Determine the (X, Y) coordinate at the center of the cell enclosing the given text.  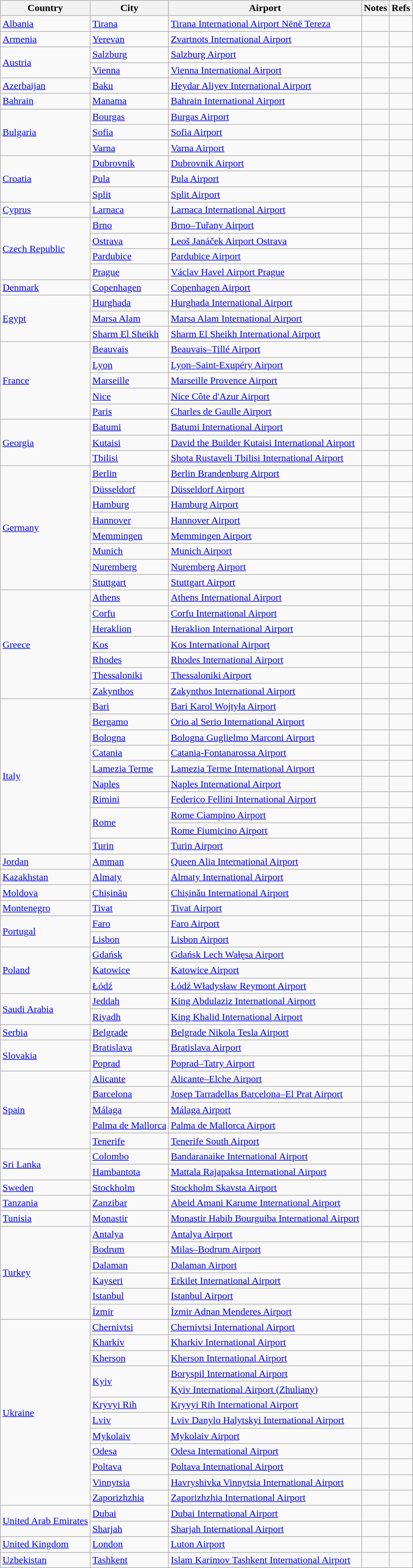
Airport (265, 8)
Josep Tarradellas Barcelona–El Prat Airport (265, 1094)
Hamburg Airport (265, 505)
Monastir Habib Bourguiba International Airport (265, 1219)
Sharm El Sheikh International Airport (265, 334)
Hamburg (129, 505)
Almaty International Airport (265, 877)
Zaporizhzhia (129, 1498)
Country (45, 8)
Federico Fellini International Airport (265, 799)
Yerevan (129, 39)
Tivat Airport (265, 908)
Tenerife (129, 1141)
Bologna Guglielmo Marconi Airport (265, 738)
Jeddah (129, 1001)
Dubrovnik Airport (265, 163)
Kyiv (129, 1381)
Bari Karol Wojtyła Airport (265, 707)
Kos (129, 644)
Heraklion (129, 629)
Corfu International Airport (265, 613)
Mykolaiv (129, 1435)
Tivat (129, 908)
Zaporizhzhia International Airport (265, 1498)
Marseille (129, 380)
Poprad–Tatry Airport (265, 1063)
Kharkiv (129, 1343)
Mattala Rajapaksa International Airport (265, 1172)
Belgrade Nikola Tesla Airport (265, 1032)
Memmingen (129, 536)
Kazakhstan (45, 877)
Barcelona (129, 1094)
Rimini (129, 799)
Lyon (129, 365)
Bergamo (129, 722)
Varna (129, 148)
Larnaca (129, 210)
Rome Ciampino Airport (265, 815)
Mykolaiv Airport (265, 1435)
Bahrain (45, 101)
Lyon–Saint-Exupéry Airport (265, 365)
Palma de Mallorca Airport (265, 1125)
Turin Airport (265, 846)
Bandaranaike International Airport (265, 1156)
Beauvais (129, 349)
Hannover (129, 520)
Václav Havel Airport Prague (265, 272)
Chișinău International Airport (265, 892)
Italy (45, 776)
Tunisia (45, 1219)
Zakynthos (129, 691)
İzmir Adnan Menderes Airport (265, 1312)
Heydar Aliyev International Airport (265, 86)
Copenhagen Airport (265, 287)
Tirana International Airport Nënë Tereza (265, 24)
Memmingen Airport (265, 536)
Heraklion International Airport (265, 629)
Catania-Fontanarossa Airport (265, 753)
Vienna (129, 70)
Vienna International Airport (265, 70)
Tirana (129, 24)
Ukraine (45, 1412)
Poltava International Airport (265, 1467)
Belgrade (129, 1032)
Tenerife South Airport (265, 1141)
Croatia (45, 179)
Odesa International Airport (265, 1451)
Pardubice Airport (265, 256)
Alicante–Elche Airport (265, 1079)
Istanbul Airport (265, 1296)
Sofia Airport (265, 132)
Kherson (129, 1358)
Stuttgart (129, 582)
Nuremberg Airport (265, 567)
Baku (129, 86)
Poltava (129, 1467)
City (129, 8)
Dubrovnik (129, 163)
Málaga (129, 1110)
Faro (129, 923)
Slovakia (45, 1056)
Shota Rustaveli Tbilisi International Airport (265, 458)
Orio al Serio International Airport (265, 722)
Pardubice (129, 256)
Germany (45, 528)
Denmark (45, 287)
Łódź (129, 986)
Boryspil International Airport (265, 1374)
Bourgas (129, 117)
Athens International Airport (265, 598)
Lisbon Airport (265, 939)
Queen Alia International Airport (265, 861)
Erkilet International Airport (265, 1281)
Munich Airport (265, 551)
Saudi Arabia (45, 1009)
Sharjah (129, 1529)
Jordan (45, 861)
Kayseri (129, 1281)
Kyiv International Airport (Zhuliany) (265, 1389)
Prague (129, 272)
Hannover Airport (265, 520)
King Abdulaziz International Airport (265, 1001)
Munich (129, 551)
Düsseldorf (129, 489)
Monastir (129, 1219)
United Kingdom (45, 1544)
Austria (45, 62)
Kutaisi (129, 442)
Bodrum (129, 1250)
Kryvyi Rih (129, 1405)
Notes (375, 8)
Sofia (129, 132)
France (45, 380)
Tbilisi (129, 458)
Lviv (129, 1420)
Abeid Amani Karume International Airport (265, 1203)
Beauvais–Tillé Airport (265, 349)
Turkey (45, 1273)
Bologna (129, 738)
Charles de Gaulle Airport (265, 411)
Bahrain International Airport (265, 101)
Zanzibar (129, 1203)
Cyprus (45, 210)
Spain (45, 1110)
Athens (129, 598)
Split Airport (265, 194)
Palma de Mallorca (129, 1125)
Antalya Airport (265, 1234)
Bratislava (129, 1048)
Lamezia Terme (129, 769)
Amman (129, 861)
Montenegro (45, 908)
Kryvyi Rih International Airport (265, 1405)
Stockholm (129, 1188)
Portugal (45, 931)
Gdańsk (129, 955)
Colombo (129, 1156)
Katowice Airport (265, 970)
Poland (45, 970)
Thessaloniki (129, 675)
Nice Côte d'Azur Airport (265, 396)
Kharkiv International Airport (265, 1343)
Zakynthos International Airport (265, 691)
Batumi International Airport (265, 427)
Vinnytsia (129, 1482)
Sweden (45, 1188)
Armenia (45, 39)
Hurghada International Airport (265, 303)
Burgas Airport (265, 117)
Nice (129, 396)
Split (129, 194)
Dubai International Airport (265, 1513)
Georgia (45, 442)
Katowice (129, 970)
Dalaman Airport (265, 1265)
Gdańsk Lech Wałęsa Airport (265, 955)
Turin (129, 846)
Naples International Airport (265, 784)
Almaty (129, 877)
Bratislava Airport (265, 1048)
Batumi (129, 427)
Lisbon (129, 939)
Antalya (129, 1234)
Catania (129, 753)
Zvartnots International Airport (265, 39)
Bari (129, 707)
Naples (129, 784)
Corfu (129, 613)
Düsseldorf Airport (265, 489)
Pula Airport (265, 179)
Thessaloniki Airport (265, 675)
Sharm El Sheikh (129, 334)
Sharjah International Airport (265, 1529)
Moldova (45, 892)
Rome (129, 823)
Tashkent (129, 1560)
Pula (129, 179)
Stockholm Skavsta Airport (265, 1188)
Málaga Airport (265, 1110)
Serbia (45, 1032)
Larnaca International Airport (265, 210)
Brno (129, 225)
Greece (45, 644)
Tanzania (45, 1203)
Refs (401, 8)
Hambantota (129, 1172)
Chernivtsi (129, 1327)
Uzbekistan (45, 1560)
Salzburg (129, 55)
Azerbaijan (45, 86)
Nuremberg (129, 567)
Riyadh (129, 1017)
Islam Karimov Tashkent International Airport (265, 1560)
Varna Airport (265, 148)
Faro Airport (265, 923)
Dubai (129, 1513)
Czech Republic (45, 249)
Copenhagen (129, 287)
Milas–Bodrum Airport (265, 1250)
Salzburg Airport (265, 55)
Marsa Alam (129, 318)
Odesa (129, 1451)
Paris (129, 411)
Kherson International Airport (265, 1358)
Egypt (45, 318)
Istanbul (129, 1296)
Berlin (129, 474)
London (129, 1544)
Luton Airport (265, 1544)
Lamezia Terme International Airport (265, 769)
Alicante (129, 1079)
Brno–Tuřany Airport (265, 225)
Manama (129, 101)
Leoš Janáček Airport Ostrava (265, 241)
Rome Fiumicino Airport (265, 830)
Chernivtsi International Airport (265, 1327)
Lviv Danylo Halytskyi International Airport (265, 1420)
Stuttgart Airport (265, 582)
Ostrava (129, 241)
Chișinău (129, 892)
Hurghada (129, 303)
Havryshivka Vinnytsia International Airport (265, 1482)
Marsa Alam International Airport (265, 318)
David the Builder Kutaisi International Airport (265, 442)
Bulgaria (45, 132)
United Arab Emirates (45, 1521)
Marseille Provence Airport (265, 380)
Dalaman (129, 1265)
Łódź Władysław Reymont Airport (265, 986)
Berlin Brandenburg Airport (265, 474)
Rhodes International Airport (265, 660)
Poprad (129, 1063)
Kos International Airport (265, 644)
Sri Lanka (45, 1164)
Rhodes (129, 660)
İzmir (129, 1312)
Albania (45, 24)
King Khalid International Airport (265, 1017)
